Return the [x, y] coordinate for the center point of the cell that contains the specified text.  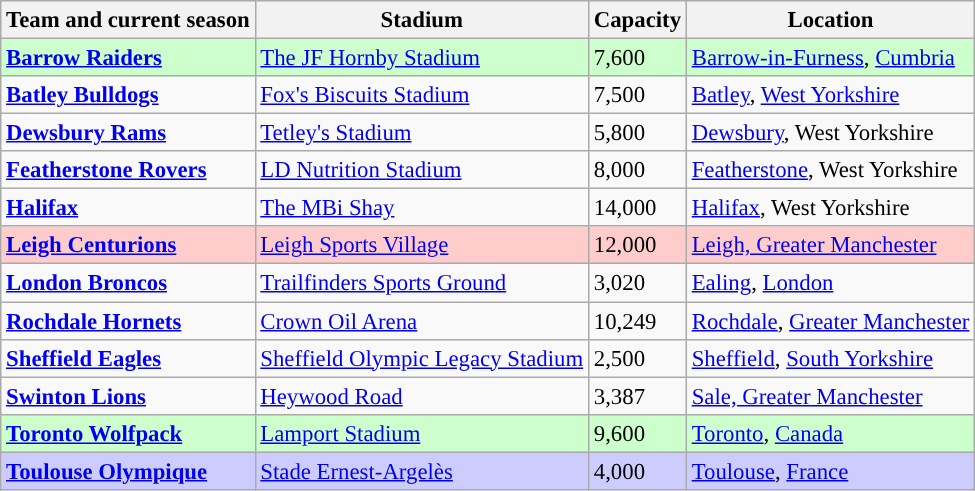
14,000 [637, 208]
Featherstone Rovers [128, 170]
Barrow-in-Furness, Cumbria [830, 58]
Dewsbury, West Yorkshire [830, 133]
Sheffield, South Yorkshire [830, 358]
3,387 [637, 396]
Capacity [637, 20]
Halifax [128, 208]
Heywood Road [422, 396]
7,500 [637, 95]
9,600 [637, 433]
8,000 [637, 170]
Toulouse Olympique [128, 471]
Ealing, London [830, 283]
London Broncos [128, 283]
The MBi Shay [422, 208]
Toulouse, France [830, 471]
Location [830, 20]
Trailfinders Sports Ground [422, 283]
Stadium [422, 20]
Fox's Biscuits Stadium [422, 95]
Barrow Raiders [128, 58]
Lamport Stadium [422, 433]
Rochdale, Greater Manchester [830, 321]
Batley Bulldogs [128, 95]
Sheffield Eagles [128, 358]
2,500 [637, 358]
Swinton Lions [128, 396]
Crown Oil Arena [422, 321]
Dewsbury Rams [128, 133]
Batley, West Yorkshire [830, 95]
4,000 [637, 471]
5,800 [637, 133]
12,000 [637, 245]
Toronto, Canada [830, 433]
7,600 [637, 58]
Featherstone, West Yorkshire [830, 170]
The JF Hornby Stadium [422, 58]
10,249 [637, 321]
Halifax, West Yorkshire [830, 208]
Sale, Greater Manchester [830, 396]
Leigh, Greater Manchester [830, 245]
Stade Ernest-Argelès [422, 471]
Rochdale Hornets [128, 321]
Tetley's Stadium [422, 133]
Team and current season [128, 20]
LD Nutrition Stadium [422, 170]
Leigh Centurions [128, 245]
Leigh Sports Village [422, 245]
Toronto Wolfpack [128, 433]
Sheffield Olympic Legacy Stadium [422, 358]
3,020 [637, 283]
